Return the [x, y] coordinate for the center point of the cell that contains the specified text.  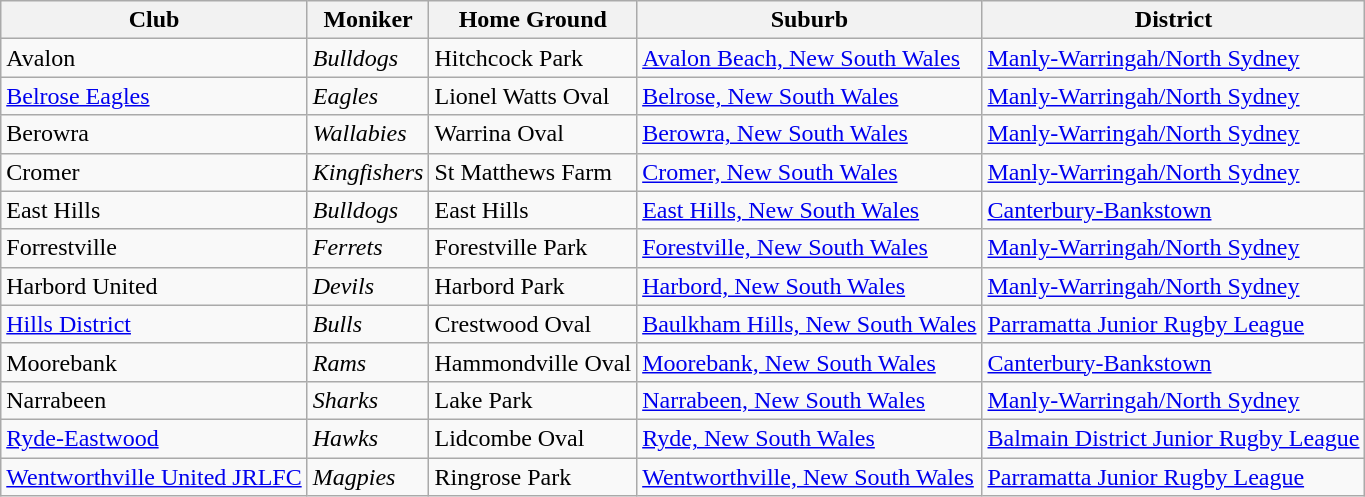
Belrose, New South Wales [810, 96]
Balmain District Junior Rugby League [1174, 438]
Ryde, New South Wales [810, 438]
District [1174, 20]
Narrabeen [154, 400]
East Hills, New South Wales [810, 210]
Lidcombe Oval [533, 438]
Ringrose Park [533, 477]
Harbord Park [533, 286]
Forrestville [154, 248]
Magpies [368, 477]
Bulls [368, 324]
Moorebank, New South Wales [810, 362]
Ferrets [368, 248]
Hawks [368, 438]
Warrina Oval [533, 134]
Lake Park [533, 400]
Sharks [368, 400]
Moorebank [154, 362]
Cromer [154, 172]
Baulkham Hills, New South Wales [810, 324]
Hammondville Oval [533, 362]
Eagles [368, 96]
Kingfishers [368, 172]
Ryde-Eastwood [154, 438]
Narrabeen, New South Wales [810, 400]
Avalon Beach, New South Wales [810, 58]
Wentworthville United JRLFC [154, 477]
Forestville Park [533, 248]
Berowra [154, 134]
Harbord, New South Wales [810, 286]
Forestville, New South Wales [810, 248]
Home Ground [533, 20]
Rams [368, 362]
Devils [368, 286]
Suburb [810, 20]
Harbord United [154, 286]
Berowra, New South Wales [810, 134]
Cromer, New South Wales [810, 172]
Moniker [368, 20]
Wentworthville, New South Wales [810, 477]
Crestwood Oval [533, 324]
St Matthews Farm [533, 172]
Avalon [154, 58]
Lionel Watts Oval [533, 96]
Belrose Eagles [154, 96]
Hitchcock Park [533, 58]
Hills District [154, 324]
Club [154, 20]
Wallabies [368, 134]
